Return the [X, Y] coordinate for the center point of the cell that contains the specified text.  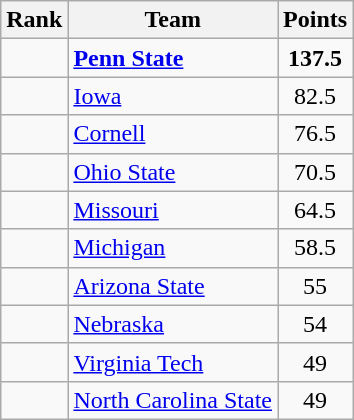
Points [316, 20]
Team [173, 20]
58.5 [316, 248]
70.5 [316, 172]
137.5 [316, 58]
Virginia Tech [173, 362]
Ohio State [173, 172]
82.5 [316, 96]
Michigan [173, 248]
64.5 [316, 210]
Nebraska [173, 324]
North Carolina State [173, 400]
Cornell [173, 134]
Iowa [173, 96]
76.5 [316, 134]
Penn State [173, 58]
Missouri [173, 210]
55 [316, 286]
54 [316, 324]
Rank [34, 20]
Arizona State [173, 286]
